Return [X, Y] of the center of cell containing provided text 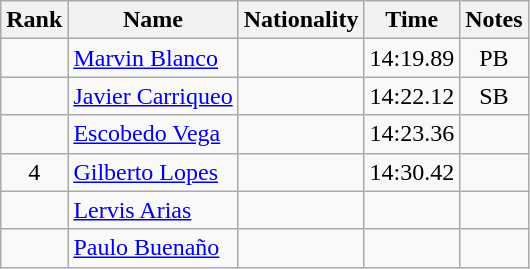
Escobedo Vega [153, 134]
Name [153, 20]
Rank [34, 20]
Paulo Buenaño [153, 248]
Marvin Blanco [153, 58]
Gilberto Lopes [153, 172]
Time [412, 20]
SB [494, 96]
Notes [494, 20]
4 [34, 172]
Lervis Arias [153, 210]
14:19.89 [412, 58]
Nationality [301, 20]
Javier Carriqueo [153, 96]
14:22.12 [412, 96]
14:30.42 [412, 172]
PB [494, 58]
14:23.36 [412, 134]
